Locate the cell with the specified text and output its [x, y] center coordinate. 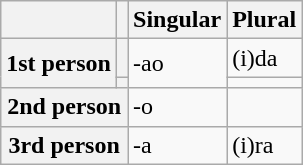
(i)ra [264, 145]
-o [178, 107]
(i)da [264, 58]
Singular [178, 20]
Plural [264, 20]
2nd person [64, 107]
-ao [178, 64]
1st person [59, 64]
3rd person [64, 145]
-a [178, 145]
